Return the [X, Y] coordinate for the center point of the cell that contains the specified text.  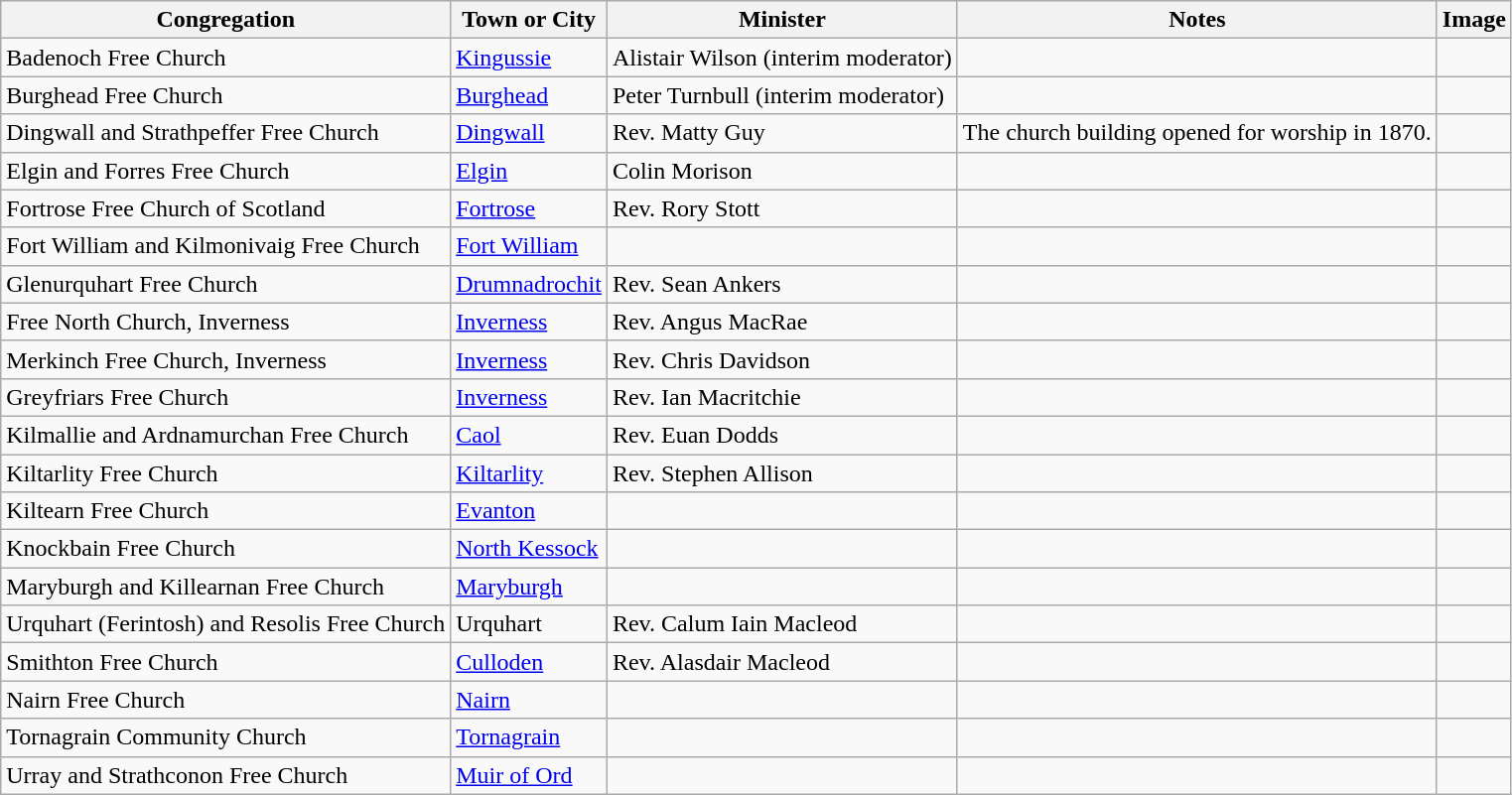
Greyfriars Free Church [226, 397]
Badenoch Free Church [226, 58]
Nairn [529, 700]
Kingussie [529, 58]
Knockbain Free Church [226, 549]
Colin Morison [782, 171]
Rev. Alasdair Macleod [782, 662]
Rev. Stephen Allison [782, 473]
Rev. Chris Davidson [782, 359]
Smithton Free Church [226, 662]
Nairn Free Church [226, 700]
Burghead Free Church [226, 95]
Fort William [529, 246]
Congregation [226, 20]
Tornagrain Community Church [226, 737]
Glenurquhart Free Church [226, 284]
Muir of Ord [529, 775]
Maryburgh and Killearnan Free Church [226, 587]
Rev. Rory Stott [782, 208]
Alistair Wilson (interim moderator) [782, 58]
Dingwall [529, 133]
Kiltarlity [529, 473]
Elgin and Forres Free Church [226, 171]
Rev. Calum Iain Macleod [782, 624]
The church building opened for worship in 1870. [1197, 133]
Burghead [529, 95]
Notes [1197, 20]
Tornagrain [529, 737]
North Kessock [529, 549]
Urquhart (Ferintosh) and Resolis Free Church [226, 624]
Fortrose [529, 208]
Fortrose Free Church of Scotland [226, 208]
Rev. Matty Guy [782, 133]
Elgin [529, 171]
Caol [529, 435]
Rev. Euan Dodds [782, 435]
Rev. Ian Macritchie [782, 397]
Urquhart [529, 624]
Kiltearn Free Church [226, 511]
Town or City [529, 20]
Rev. Angus MacRae [782, 322]
Maryburgh [529, 587]
Evanton [529, 511]
Kiltarlity Free Church [226, 473]
Merkinch Free Church, Inverness [226, 359]
Kilmallie and Ardnamurchan Free Church [226, 435]
Minister [782, 20]
Urray and Strathconon Free Church [226, 775]
Culloden [529, 662]
Drumnadrochit [529, 284]
Rev. Sean Ankers [782, 284]
Peter Turnbull (interim moderator) [782, 95]
Fort William and Kilmonivaig Free Church [226, 246]
Image [1473, 20]
Dingwall and Strathpeffer Free Church [226, 133]
Free North Church, Inverness [226, 322]
